Determine the [x, y] coordinate at the center of the cell enclosing the given text.  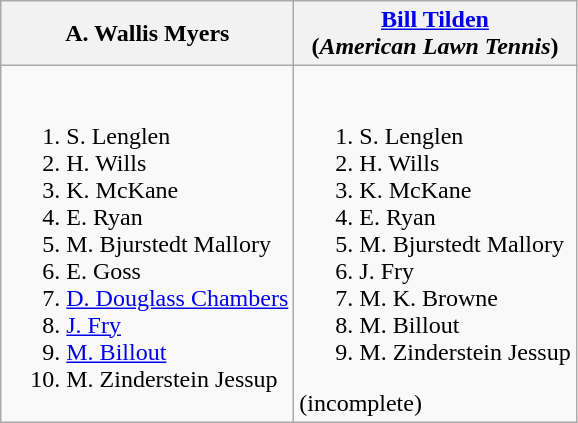
S. Lenglen H. Wills K. McKane E. Ryan M. Bjurstedt Mallory J. Fry M. K. Browne M. Billout M. Zinderstein Jessup(incomplete) [435, 244]
S. Lenglen H. Wills K. McKane E. Ryan M. Bjurstedt Mallory E. Goss D. Douglass Chambers J. Fry M. Billout M. Zinderstein Jessup [148, 244]
A. Wallis Myers [148, 34]
Bill Tilden(American Lawn Tennis) [435, 34]
